Detect which cell encompasses the target text, then output its [x, y] center coordinate. 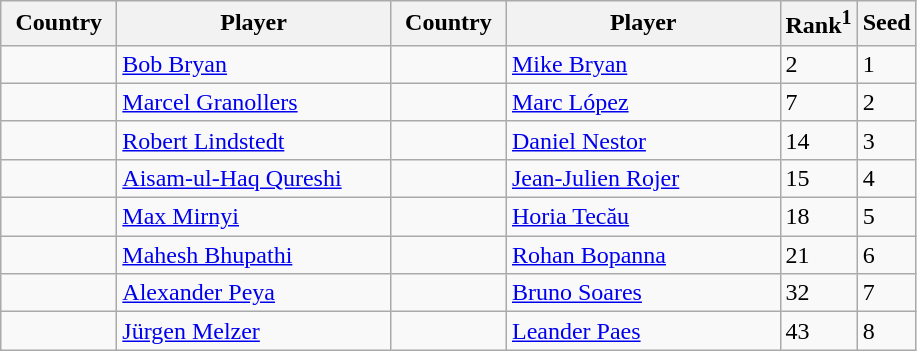
Mike Bryan [643, 64]
8 [886, 331]
Aisam-ul-Haq Qureshi [254, 178]
43 [818, 331]
5 [886, 217]
Rank1 [818, 24]
Marcel Granollers [254, 102]
Max Mirnyi [254, 217]
Jürgen Melzer [254, 331]
Leander Paes [643, 331]
Jean-Julien Rojer [643, 178]
3 [886, 140]
Marc López [643, 102]
Rohan Bopanna [643, 255]
Bruno Soares [643, 293]
Mahesh Bhupathi [254, 255]
1 [886, 64]
15 [818, 178]
4 [886, 178]
Seed [886, 24]
21 [818, 255]
14 [818, 140]
18 [818, 217]
32 [818, 293]
Alexander Peya [254, 293]
6 [886, 255]
Daniel Nestor [643, 140]
Horia Tecău [643, 217]
Robert Lindstedt [254, 140]
Bob Bryan [254, 64]
